Scan for the cell matching the given text and deliver its [X, Y] coordinate at center. 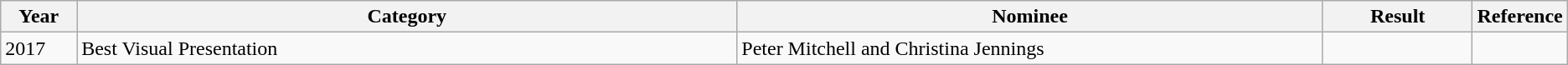
Reference [1519, 17]
Nominee [1030, 17]
Year [39, 17]
Result [1397, 17]
Peter Mitchell and Christina Jennings [1030, 48]
Category [407, 17]
2017 [39, 48]
Best Visual Presentation [407, 48]
